Find where the given text appears and provide that cell's center as [X, Y] coordinate. 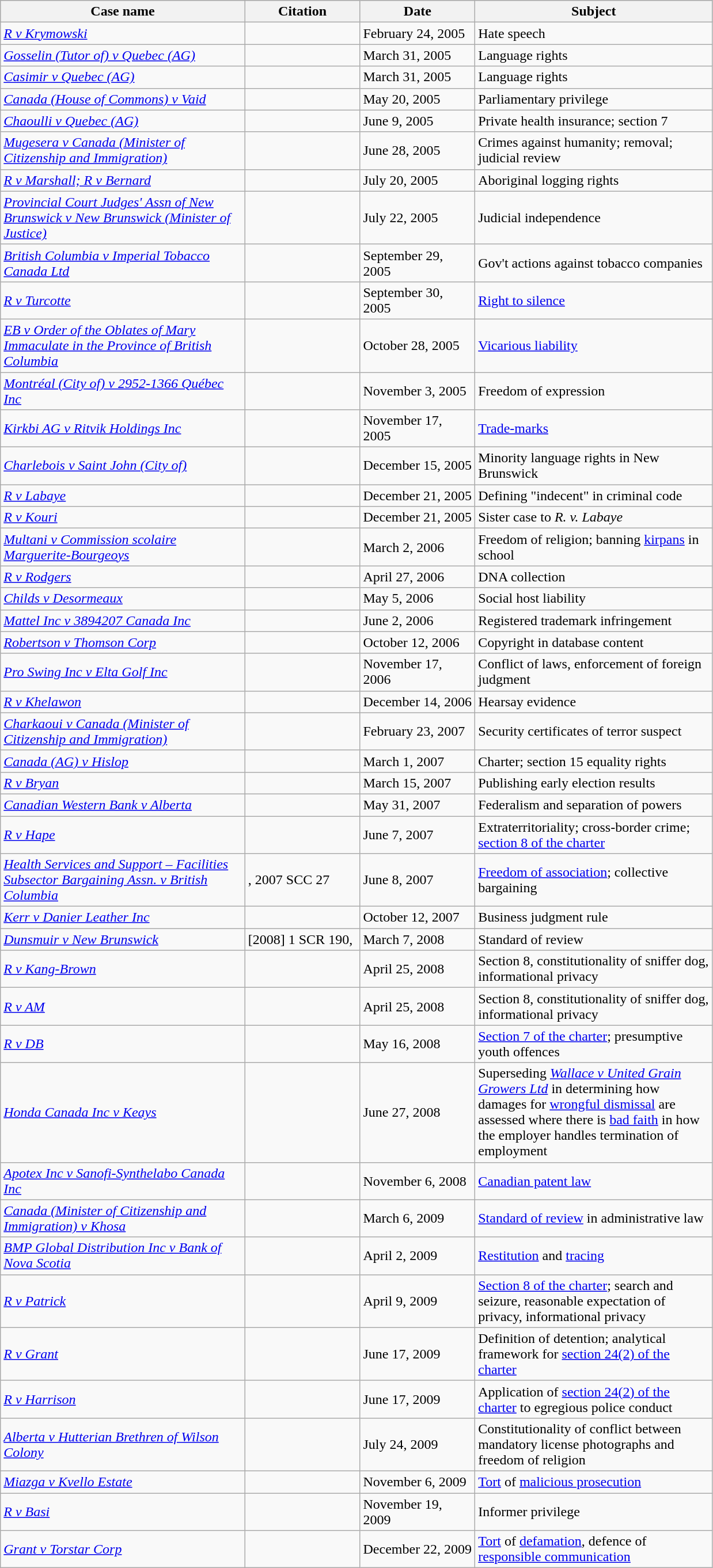
Conflict of laws, enforcement of foreign judgment [594, 672]
Sister case to R. v. Labaye [594, 517]
Health Services and Support – Facilities Subsector Bargaining Assn. v British Columbia [123, 880]
BMP Global Distribution Inc v Bank of Nova Scotia [123, 1256]
March 7, 2008 [418, 939]
Right to silence [594, 300]
December 22, 2009 [418, 1550]
Childs v Desormeaux [123, 599]
December 15, 2005 [418, 466]
Tort of malicious prosecution [594, 1482]
Publishing early election results [594, 783]
Charter; section 15 equality rights [594, 761]
April 2, 2009 [418, 1256]
Standard of review in administrative law [594, 1218]
Alberta v Hutterian Brethren of Wilson Colony [123, 1444]
Gosselin (Tutor of) v Quebec (AG) [123, 55]
Private health insurance; section 7 [594, 121]
Subject [594, 12]
Mugesera v Canada (Minister of Citizenship and Immigration) [123, 151]
Citation [302, 12]
February 23, 2007 [418, 731]
November 3, 2005 [418, 390]
Constitutionality of conflict between mandatory license photographs and freedom of religion [594, 1444]
November 19, 2009 [418, 1512]
April 9, 2009 [418, 1301]
R v Rodgers [123, 577]
Registered trademark infringement [594, 621]
September 29, 2005 [418, 262]
Charlebois v Saint John (City of) [123, 466]
Defining "indecent" in criminal code [594, 496]
R v DB [123, 1044]
Provincial Court Judges' Assn of New Brunswick v New Brunswick (Minister of Justice) [123, 218]
June 8, 2007 [418, 880]
October 28, 2005 [418, 345]
Section 8 of the charter; search and seizure, reasonable expectation of privacy, informational privacy [594, 1301]
Tort of defamation, defence of responsible communication [594, 1550]
DNA collection [594, 577]
Kirkbi AG v Ritvik Holdings Inc [123, 428]
Canadian Western Bank v Alberta [123, 805]
October 12, 2007 [418, 918]
November 6, 2008 [418, 1181]
Honda Canada Inc v Keays [123, 1112]
Chaoulli v Quebec (AG) [123, 121]
Charkaoui v Canada (Minister of Citizenship and Immigration) [123, 731]
Security certificates of terror suspect [594, 731]
Freedom of association; collective bargaining [594, 880]
Standard of review [594, 939]
Federalism and separation of powers [594, 805]
Copyright in database content [594, 642]
September 30, 2005 [418, 300]
Date [418, 12]
Kerr v Danier Leather Inc [123, 918]
R v AM [123, 1006]
Definition of detention; analytical framework for section 24(2) of the charter [594, 1354]
R v Basi [123, 1512]
R v Patrick [123, 1301]
R v Labaye [123, 496]
November 6, 2009 [418, 1482]
March 1, 2007 [418, 761]
Canada (House of Commons) v Vaid [123, 99]
Mattel Inc v 3894207 Canada Inc [123, 621]
June 27, 2008 [418, 1112]
EB v Order of the Oblates of Mary Immaculate in the Province of British Columbia [123, 345]
Extraterritoriality; cross-border crime; section 8 of the charter [594, 835]
Miazga v Kvello Estate [123, 1482]
June 2, 2006 [418, 621]
Vicarious liability [594, 345]
June 9, 2005 [418, 121]
Dunsmuir v New Brunswick [123, 939]
February 24, 2005 [418, 33]
British Columbia v Imperial Tobacco Canada Ltd [123, 262]
R v Krymowski [123, 33]
Judicial independence [594, 218]
Hate speech [594, 33]
Business judgment rule [594, 918]
Trade-marks [594, 428]
Multani v Commission scolaire Marguerite‑Bourgeoys [123, 547]
Grant v Torstar Corp [123, 1550]
Case name [123, 12]
June 28, 2005 [418, 151]
Gov't actions against tobacco companies [594, 262]
R v Khelawon [123, 702]
Hearsay evidence [594, 702]
R v Harrison [123, 1399]
R v Bryan [123, 783]
R v Kouri [123, 517]
Social host liability [594, 599]
R v Hape [123, 835]
R v Grant [123, 1354]
Informer privilege [594, 1512]
June 7, 2007 [418, 835]
[2008] 1 SCR 190, [302, 939]
July 22, 2005 [418, 218]
July 20, 2005 [418, 180]
March 2, 2006 [418, 547]
May 31, 2007 [418, 805]
March 15, 2007 [418, 783]
Freedom of religion; banning kirpans in school [594, 547]
Canada (Minister of Citizenship and Immigration) v Khosa [123, 1218]
Crimes against humanity; removal; judicial review [594, 151]
Minority language rights in New Brunswick [594, 466]
Apotex Inc v Sanofi-Synthelabo Canada Inc [123, 1181]
R v Turcotte [123, 300]
Pro Swing Inc v Elta Golf Inc [123, 672]
Freedom of expression [594, 390]
R v Kang-Brown [123, 969]
March 6, 2009 [418, 1218]
Application of section 24(2) of the charter to egregious police conduct [594, 1399]
Section 7 of the charter; presumptive youth offences [594, 1044]
Aboriginal logging rights [594, 180]
R v Marshall; R v Bernard [123, 180]
, 2007 SCC 27 [302, 880]
April 27, 2006 [418, 577]
Robertson v Thomson Corp [123, 642]
May 20, 2005 [418, 99]
May 5, 2006 [418, 599]
Canadian patent law [594, 1181]
May 16, 2008 [418, 1044]
December 14, 2006 [418, 702]
Restitution and tracing [594, 1256]
November 17, 2006 [418, 672]
November 17, 2005 [418, 428]
Canada (AG) v Hislop [123, 761]
July 24, 2009 [418, 1444]
Casimir v Quebec (AG) [123, 77]
Montréal (City of) v 2952-1366 Québec Inc [123, 390]
October 12, 2006 [418, 642]
Parliamentary privilege [594, 99]
